Determine the [X, Y] coordinate at the center of the cell enclosing the given text.  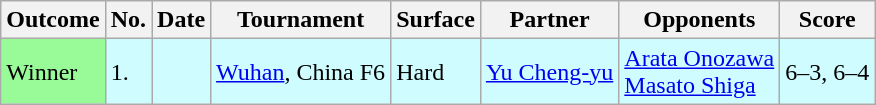
Opponents [700, 20]
No. [128, 20]
Hard [436, 72]
Yu Cheng-yu [549, 72]
Tournament [301, 20]
Outcome [53, 20]
Score [828, 20]
Partner [549, 20]
Surface [436, 20]
Winner [53, 72]
1. [128, 72]
Arata Onozawa Masato Shiga [700, 72]
Wuhan, China F6 [301, 72]
6–3, 6–4 [828, 72]
Date [182, 20]
